Search for the cell housing the specified text and yield its (x, y) center coordinate. 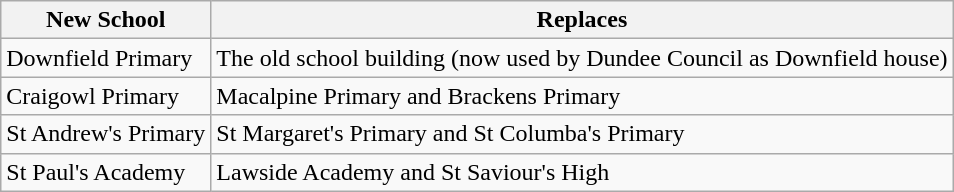
Macalpine Primary and Brackens Primary (582, 96)
Lawside Academy and St Saviour's High (582, 172)
Downfield Primary (106, 58)
New School (106, 20)
St Paul's Academy (106, 172)
St Margaret's Primary and St Columba's Primary (582, 134)
St Andrew's Primary (106, 134)
Craigowl Primary (106, 96)
The old school building (now used by Dundee Council as Downfield house) (582, 58)
Replaces (582, 20)
